From the cell containing the given text, extract its center point as [x, y] coordinate. 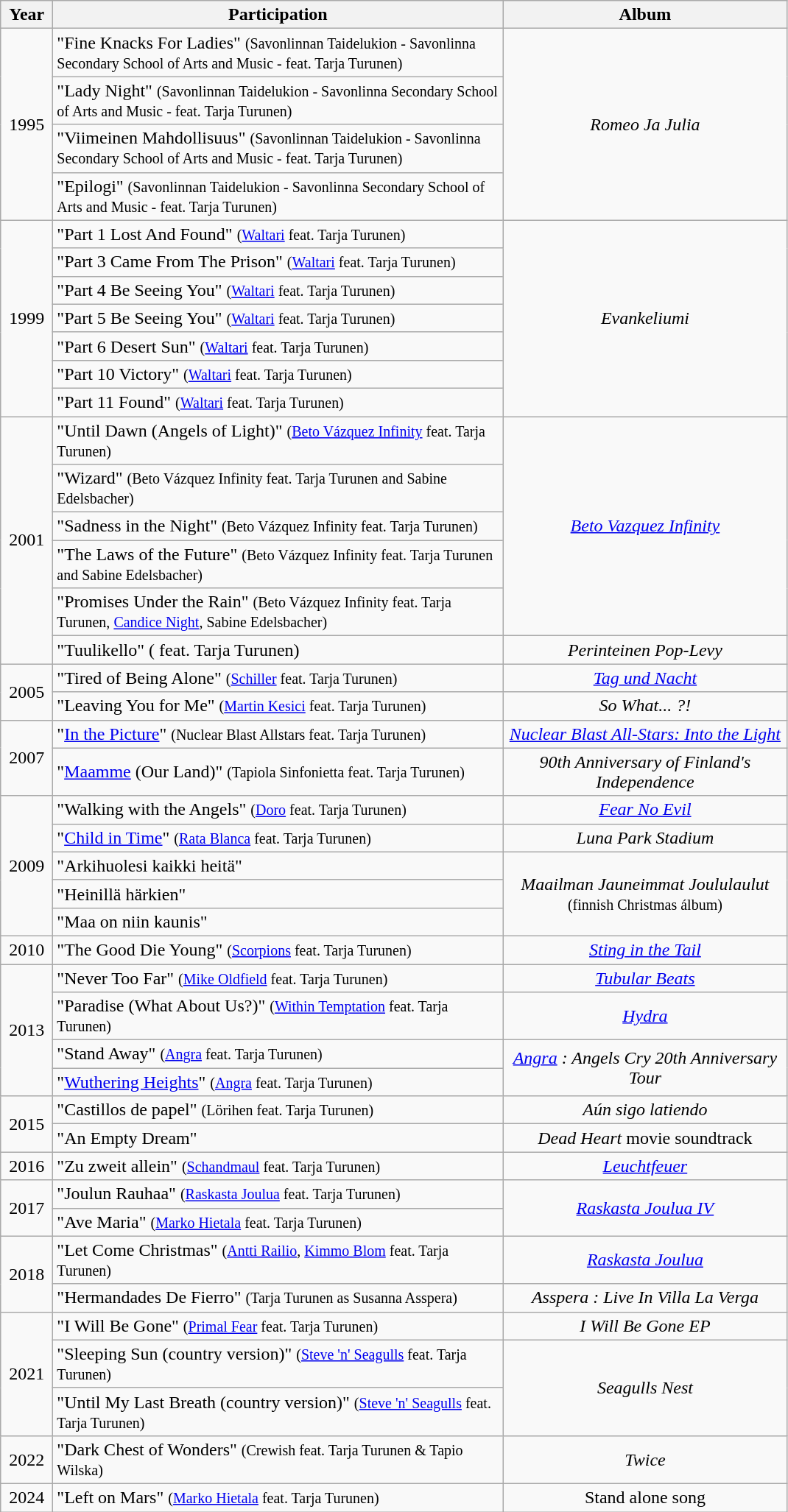
2021 [27, 1374]
"Never Too Far" (Mike Oldfield feat. Tarja Turunen) [278, 978]
Tag und Nacht [645, 678]
"Joulun Rauhaa" (Raskasta Joulua feat. Tarja Turunen) [278, 1194]
"Part 6 Desert Sun" (Waltari feat. Tarja Turunen) [278, 346]
2001 [27, 540]
Twice [645, 1459]
Leuchtfeuer [645, 1166]
1995 [27, 124]
"Part 3 Came From The Prison" (Waltari feat. Tarja Turunen) [278, 262]
Hydra [645, 1016]
Participation [278, 15]
"Sadness in the Night" (Beto Vázquez Infinity feat. Tarja Turunen) [278, 526]
2013 [27, 1031]
"Part 10 Victory" (Waltari feat. Tarja Turunen) [278, 374]
Perinteinen Pop-Levy [645, 650]
Year [27, 15]
Tubular Beats [645, 978]
"Hermandades De Fierro" (Tarja Turunen as Susanna Asspera) [278, 1298]
2015 [27, 1124]
I Will Be Gone EP [645, 1326]
"Arkihuolesi kaikki heitä" [278, 866]
"Sleeping Sun (country version)" (Steve 'n' Seagulls feat. Tarja Turunen) [278, 1363]
1999 [27, 318]
"Part 5 Be Seeing You" (Waltari feat. Tarja Turunen) [278, 318]
Album [645, 15]
"The Good Die Young" (Scorpions feat. Tarja Turunen) [278, 950]
"Part 11 Found" (Waltari feat. Tarja Turunen) [278, 402]
"Ave Maria" (Marko Hietala feat. Tarja Turunen) [278, 1222]
"Until My Last Breath (country version)" (Steve 'n' Seagulls feat. Tarja Turunen) [278, 1412]
Stand alone song [645, 1497]
"Part 1 Lost And Found" (Waltari feat. Tarja Turunen) [278, 234]
"In the Picture" (Nuclear Blast Allstars feat. Tarja Turunen) [278, 734]
"Child in Time" (Rata Blanca feat. Tarja Turunen) [278, 838]
Aún sigo latiendo [645, 1110]
"Castillos de papel" (Lörihen feat. Tarja Turunen) [278, 1110]
"An Empty Dream" [278, 1138]
"Maamme (Our Land)" (Tapiola Sinfonietta feat. Tarja Turunen) [278, 771]
"I Will Be Gone" (Primal Fear feat. Tarja Turunen) [278, 1326]
2005 [27, 692]
"Left on Mars" (Marko Hietala feat. Tarja Turunen) [278, 1497]
"Leaving You for Me" (Martin Kesici feat. Tarja Turunen) [278, 706]
"Promises Under the Rain" (Beto Vázquez Infinity feat. Tarja Turunen, Candice Night, Sabine Edelsbacher) [278, 612]
2022 [27, 1459]
2017 [27, 1208]
2024 [27, 1497]
Romeo Ja Julia [645, 124]
Beto Vazquez Infinity [645, 526]
Maailman Jauneimmat Joululaulut (finnish Christmas álbum) [645, 894]
"Until Dawn (Angels of Light)" (Beto Vázquez Infinity feat. Tarja Turunen) [278, 440]
So What... ?! [645, 706]
"Paradise (What About Us?)" (Within Temptation feat. Tarja Turunen) [278, 1016]
"Lady Night" (Savonlinnan Taidelukion - Savonlinna Secondary School of Arts and Music - feat. Tarja Turunen) [278, 100]
"Part 4 Be Seeing You" (Waltari feat. Tarja Turunen) [278, 290]
2007 [27, 758]
Raskasta Joulua IV [645, 1208]
Fear No Evil [645, 810]
"Tuulikello" ( feat. Tarja Turunen) [278, 650]
Raskasta Joulua [645, 1260]
2010 [27, 950]
"Walking with the Angels" (Doro feat. Tarja Turunen) [278, 810]
Angra : Angels Cry 20th Anniversary Tour [645, 1068]
"Epilogi" (Savonlinnan Taidelukion - Savonlinna Secondary School of Arts and Music - feat. Tarja Turunen) [278, 196]
Dead Heart movie soundtrack [645, 1138]
"Wizard" (Beto Vázquez Infinity feat. Tarja Turunen and Sabine Edelsbacher) [278, 489]
"The Laws of the Future" (Beto Vázquez Infinity feat. Tarja Turunen and Sabine Edelsbacher) [278, 564]
"Dark Chest of Wonders" (Crewish feat. Tarja Turunen & Tapio Wilska) [278, 1459]
"Fine Knacks For Ladies" (Savonlinnan Taidelukion - Savonlinna Secondary School of Arts and Music - feat. Tarja Turunen) [278, 53]
"Wuthering Heights" (Angra feat. Tarja Turunen) [278, 1082]
90th Anniversary of Finland's Independence [645, 771]
Asspera : Live In Villa La Verga [645, 1298]
Evankeliumi [645, 318]
"Tired of Being Alone" (Schiller feat. Tarja Turunen) [278, 678]
Sting in the Tail [645, 950]
"Let Come Christmas" (Antti Railio, Kimmo Blom feat. Tarja Turunen) [278, 1260]
"Heinillä härkien" [278, 894]
"Viimeinen Mahdollisuus" (Savonlinnan Taidelukion - Savonlinna Secondary School of Arts and Music - feat. Tarja Turunen) [278, 149]
2009 [27, 866]
"Maa on niin kaunis" [278, 922]
"Zu zweit allein" (Schandmaul feat. Tarja Turunen) [278, 1166]
Nuclear Blast All-Stars: Into the Light [645, 734]
2018 [27, 1273]
2016 [27, 1166]
Seagulls Nest [645, 1388]
Luna Park Stadium [645, 838]
"Stand Away" (Angra feat. Tarja Turunen) [278, 1054]
